Search for the cell housing the specified text and yield its (X, Y) center coordinate. 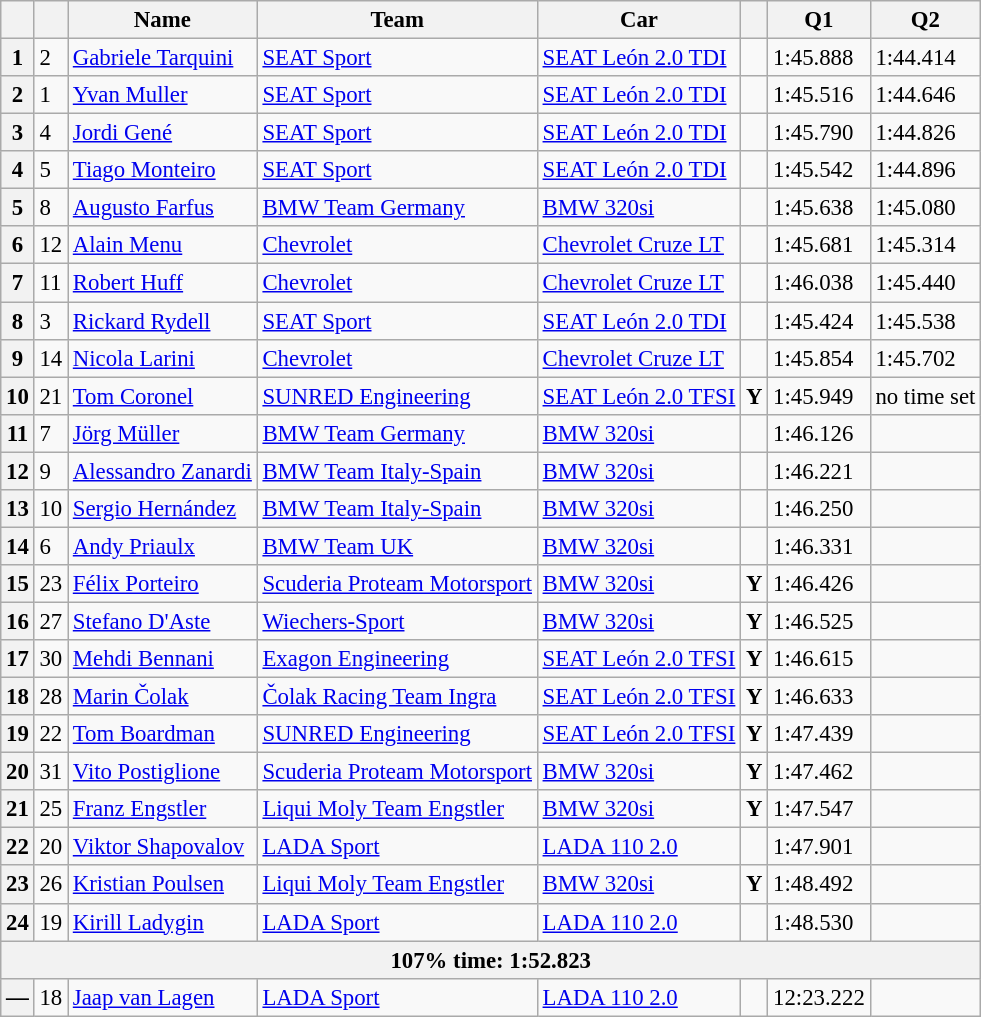
12:23.222 (819, 997)
26 (50, 885)
Tom Boardman (163, 734)
Rickard Rydell (163, 321)
Exagon Engineering (397, 659)
1:45.440 (926, 283)
Q2 (926, 20)
1:46.250 (819, 509)
1:45.854 (819, 358)
Stefano D'Aste (163, 621)
Augusto Farfus (163, 208)
1:47.901 (819, 847)
24 (18, 922)
107% time: 1:52.823 (491, 960)
1:45.314 (926, 245)
1:46.426 (819, 584)
1:48.530 (819, 922)
Viktor Shapovalov (163, 847)
25 (50, 809)
1:45.542 (819, 170)
Jordi Gené (163, 133)
28 (50, 697)
1:44.826 (926, 133)
1:46.038 (819, 283)
1:46.633 (819, 697)
30 (50, 659)
1:48.492 (819, 885)
Alain Menu (163, 245)
13 (18, 509)
Wiechers-Sport (397, 621)
1:45.538 (926, 321)
Vito Postiglione (163, 772)
Kristian Poulsen (163, 885)
1:44.414 (926, 58)
1:45.516 (819, 95)
1:46.221 (819, 471)
17 (18, 659)
1:47.547 (819, 809)
27 (50, 621)
Čolak Racing Team Ingra (397, 697)
Franz Engstler (163, 809)
Jaap van Lagen (163, 997)
1:46.615 (819, 659)
Mehdi Bennani (163, 659)
Félix Porteiro (163, 584)
1:45.080 (926, 208)
1:47.462 (819, 772)
1:45.702 (926, 358)
31 (50, 772)
Name (163, 20)
Tom Coronel (163, 396)
BMW Team UK (397, 546)
Kirill Ladygin (163, 922)
1:44.896 (926, 170)
Q1 (819, 20)
1:46.525 (819, 621)
Yvan Muller (163, 95)
1:46.331 (819, 546)
— (18, 997)
Gabriele Tarquini (163, 58)
1:45.424 (819, 321)
Alessandro Zanardi (163, 471)
Tiago Monteiro (163, 170)
Team (397, 20)
Andy Priaulx (163, 546)
Car (638, 20)
1:45.949 (819, 396)
1:47.439 (819, 734)
1:45.888 (819, 58)
Marin Čolak (163, 697)
Jörg Müller (163, 433)
15 (18, 584)
1:44.646 (926, 95)
16 (18, 621)
1:46.126 (819, 433)
no time set (926, 396)
Robert Huff (163, 283)
1:45.638 (819, 208)
Nicola Larini (163, 358)
1:45.790 (819, 133)
1:45.681 (819, 245)
Sergio Hernández (163, 509)
